Detect which cell encompasses the target text, then output its (x, y) center coordinate. 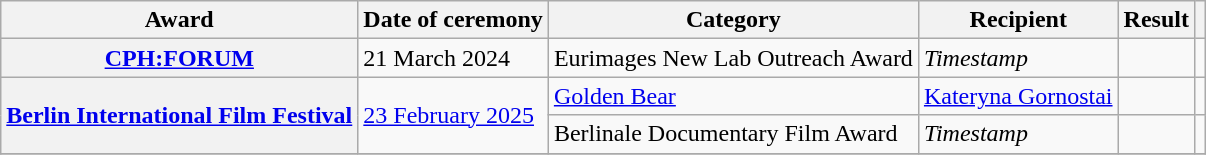
21 March 2024 (454, 58)
Award (180, 20)
Date of ceremony (454, 20)
Golden Bear (733, 96)
Berlinale Documentary Film Award (733, 134)
Recipient (1018, 20)
Category (733, 20)
Berlin International Film Festival (180, 115)
Kateryna Gornostai (1018, 96)
Result (1156, 20)
Eurimages New Lab Outreach Award (733, 58)
CPH:FORUM (180, 58)
23 February 2025 (454, 115)
